Output the [X, Y] coordinate of the center of the cell containing the given text.  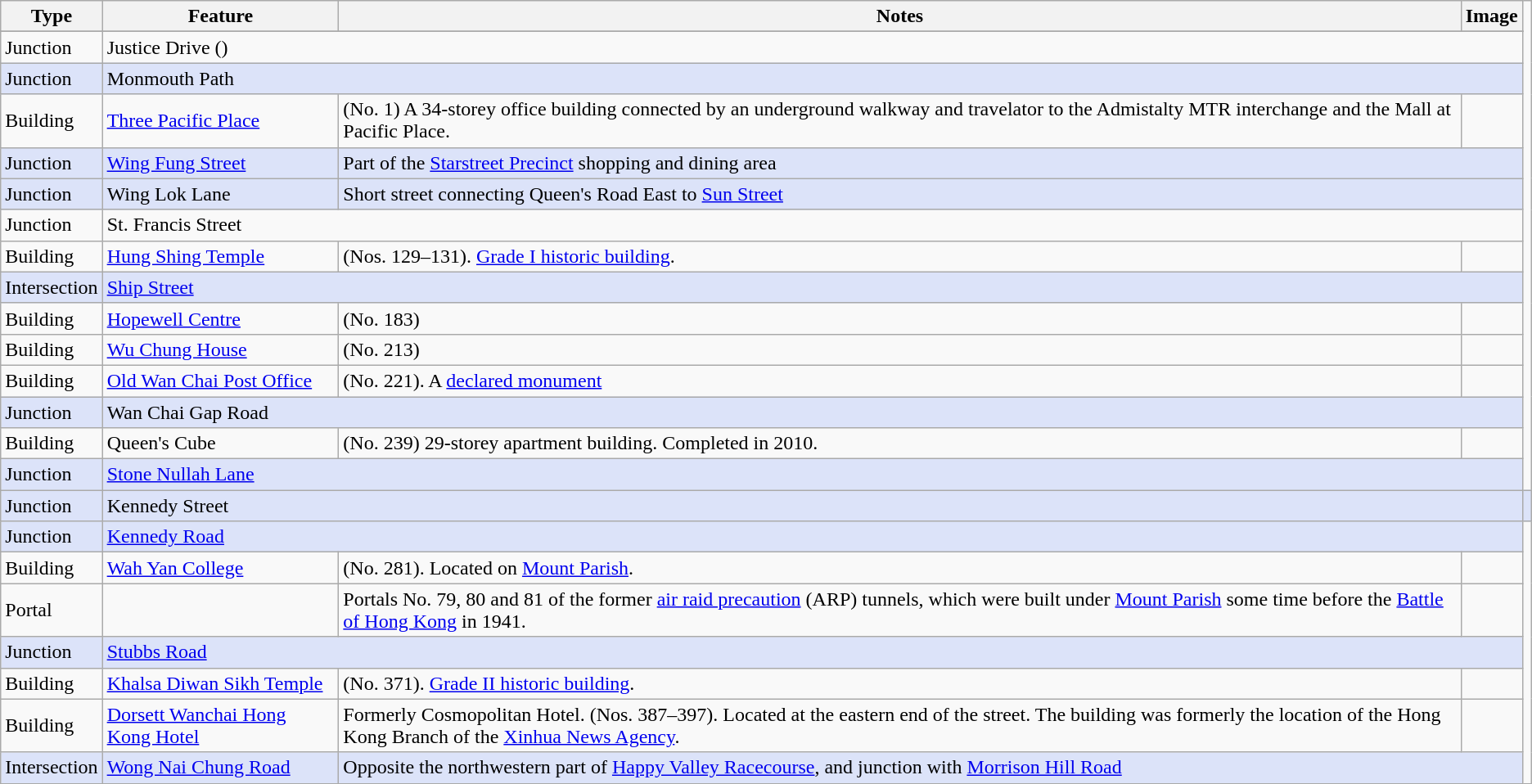
Portal [52, 611]
Part of the Starstreet Precinct shopping and dining area [930, 163]
Wan Chai Gap Road [812, 412]
Wah Yan College [221, 568]
(No. 221). A declared monument [900, 381]
Three Pacific Place [221, 121]
(No. 239) 29-storey apartment building. Completed in 2010. [900, 444]
Notes [900, 16]
Wong Nai Chung Road [221, 768]
Monmouth Path [812, 79]
Hopewell Centre [221, 318]
Kennedy Road [812, 537]
Image [1491, 16]
Type [52, 16]
Feature [221, 16]
Old Wan Chai Post Office [221, 381]
Opposite the northwestern part of Happy Valley Racecourse, and junction with Morrison Hill Road [930, 768]
Khalsa Diwan Sikh Temple [221, 683]
Wu Chung House [221, 349]
(No. 281). Located on Mount Parish. [900, 568]
Wing Fung Street [221, 163]
Justice Drive () [812, 47]
Short street connecting Queen's Road East to Sun Street [930, 194]
(No. 371). Grade II historic building. [900, 683]
(No. 213) [900, 349]
Dorsett Wanchai Hong Kong Hotel [221, 725]
Kennedy Street [812, 506]
Stone Nullah Lane [812, 475]
Wing Lok Lane [221, 194]
St. Francis Street [812, 225]
Stubbs Road [812, 652]
Queen's Cube [221, 444]
(Nos. 129–131). Grade I historic building. [900, 256]
Ship Street [812, 287]
(No. 183) [900, 318]
Hung Shing Temple [221, 256]
